Capture the cell that displays the provided text and extract its [x, y] central coordinate. 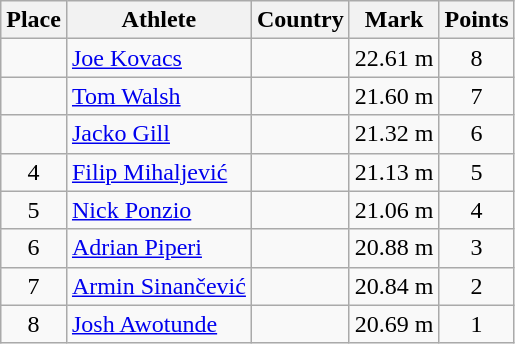
Place [34, 20]
2 [476, 286]
21.32 m [394, 134]
20.88 m [394, 248]
Joe Kovacs [158, 58]
1 [476, 324]
Josh Awotunde [158, 324]
3 [476, 248]
21.13 m [394, 172]
Athlete [158, 20]
Nick Ponzio [158, 210]
21.06 m [394, 210]
Points [476, 20]
Armin Sinančević [158, 286]
20.84 m [394, 286]
Adrian Piperi [158, 248]
Mark [394, 20]
20.69 m [394, 324]
Country [300, 20]
22.61 m [394, 58]
21.60 m [394, 96]
Tom Walsh [158, 96]
Jacko Gill [158, 134]
Filip Mihaljević [158, 172]
